For the text-containing cell, return its midpoint in [x, y] coordinate format. 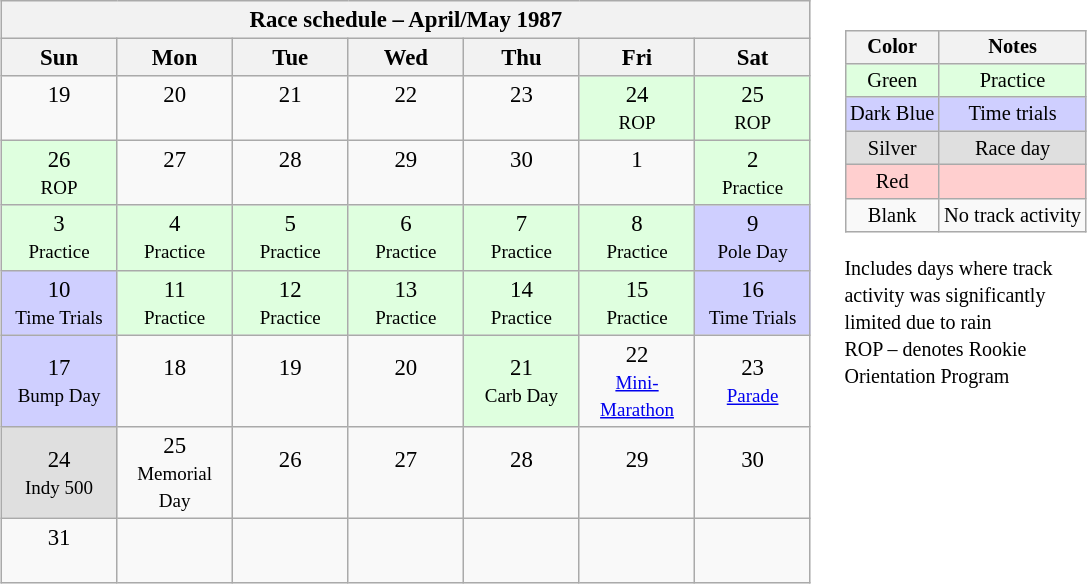
Thu [522, 58]
26 [290, 472]
21Carb Day [522, 381]
3Practice [59, 238]
Time trials [1012, 114]
7Practice [522, 238]
6Practice [406, 238]
25ROP [753, 108]
1 [637, 174]
11Practice [175, 302]
Sun [59, 58]
Fri [637, 58]
Mon [175, 58]
Blank [892, 215]
Sat [753, 58]
18 [175, 381]
31 [59, 550]
21 [290, 108]
Color [892, 47]
Tue [290, 58]
23 [522, 108]
14Practice [522, 302]
13Practice [406, 302]
26ROP [59, 174]
9Pole Day [753, 238]
2Practice [753, 174]
Red [892, 182]
8Practice [637, 238]
Race schedule – April/May 1987 [406, 20]
24ROP [637, 108]
4Practice [175, 238]
24Indy 500 [59, 472]
No track activity [1012, 215]
Wed [406, 58]
23Parade [753, 381]
Notes [1012, 47]
17Bump Day [59, 381]
Silver [892, 148]
5Practice [290, 238]
25Memorial Day [175, 472]
12Practice [290, 302]
22Mini-Marathon [637, 381]
15Practice [637, 302]
16Time Trials [753, 302]
Green [892, 81]
Dark Blue [892, 114]
Race day [1012, 148]
Practice [1012, 81]
22 [406, 108]
10Time Trials [59, 302]
